Identify which cell holds the provided text, then report its (x, y) central coordinate. 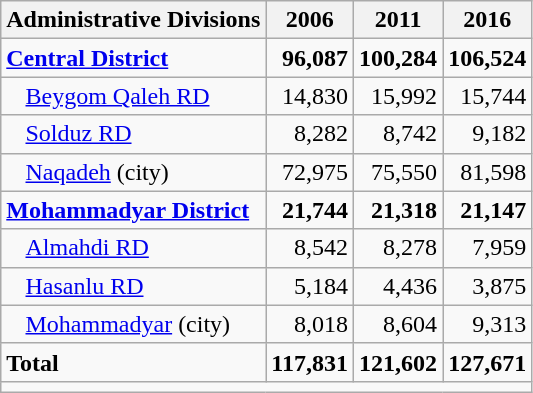
8,742 (398, 134)
Beygom Qaleh RD (134, 96)
21,744 (310, 210)
8,282 (310, 134)
117,831 (310, 362)
96,087 (310, 58)
Naqadeh (city) (134, 172)
8,542 (310, 248)
8,018 (310, 324)
121,602 (398, 362)
2006 (310, 20)
75,550 (398, 172)
9,313 (488, 324)
Hasanlu RD (134, 286)
8,278 (398, 248)
127,671 (488, 362)
5,184 (310, 286)
100,284 (398, 58)
Central District (134, 58)
Mohammadyar District (134, 210)
8,604 (398, 324)
3,875 (488, 286)
Almahdi RD (134, 248)
106,524 (488, 58)
15,992 (398, 96)
Total (134, 362)
15,744 (488, 96)
4,436 (398, 286)
Administrative Divisions (134, 20)
81,598 (488, 172)
72,975 (310, 172)
9,182 (488, 134)
14,830 (310, 96)
Solduz RD (134, 134)
7,959 (488, 248)
21,318 (398, 210)
Mohammadyar (city) (134, 324)
2016 (488, 20)
21,147 (488, 210)
2011 (398, 20)
